Provide the [X, Y] coordinate of the cell's center where the given text is located.  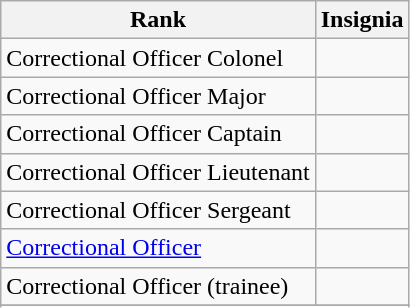
Correctional Officer Captain [158, 134]
Correctional Officer (trainee) [158, 286]
Correctional Officer Colonel [158, 58]
Correctional Officer Sergeant [158, 210]
Insignia [362, 20]
Correctional Officer Major [158, 96]
Correctional Officer [158, 248]
Rank [158, 20]
Correctional Officer Lieutenant [158, 172]
